For the text-containing cell, return its midpoint in (x, y) coordinate format. 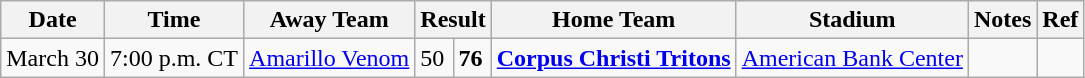
American Bank Center (852, 58)
Time (174, 20)
Stadium (852, 20)
76 (472, 58)
Date (53, 20)
Notes (1002, 20)
Amarillo Venom (330, 58)
Result (453, 20)
Home Team (614, 20)
Away Team (330, 20)
Ref (1060, 20)
50 (434, 58)
March 30 (53, 58)
7:00 p.m. CT (174, 58)
Corpus Christi Tritons (614, 58)
